Determine the [x, y] coordinate at the center of the cell enclosing the given text.  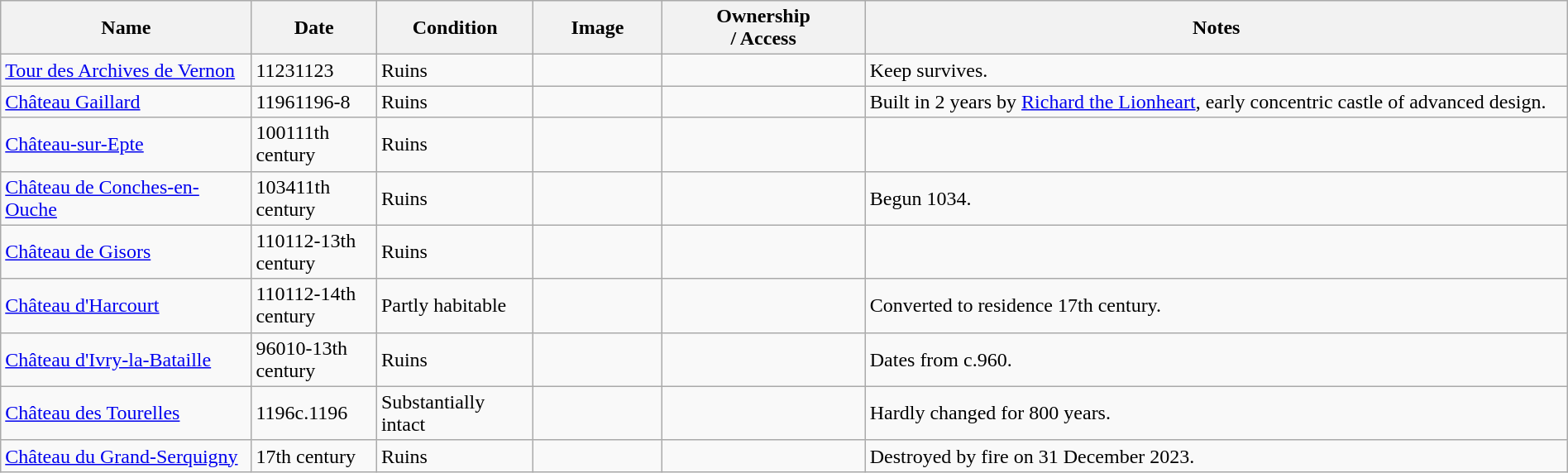
Begun 1034. [1216, 198]
Tour des Archives de Vernon [126, 70]
Château de Conches-en-Ouche [126, 198]
Ownership/ Access [763, 28]
Hardly changed for 800 years. [1216, 413]
Keep survives. [1216, 70]
Substantially intact [455, 413]
Condition [455, 28]
Converted to residence 17th century. [1216, 306]
110112-14th century [314, 306]
Château Gaillard [126, 102]
Dates from c.960. [1216, 359]
Château des Tourelles [126, 413]
Image [597, 28]
11231123 [314, 70]
96010-13th century [314, 359]
Built in 2 years by Richard the Lionheart, early concentric castle of advanced design. [1216, 102]
Château du Grand-Serquigny [126, 456]
Name [126, 28]
100111th century [314, 144]
Destroyed by fire on 31 December 2023. [1216, 456]
Château d'Harcourt [126, 306]
Partly habitable [455, 306]
Château de Gisors [126, 251]
Château d'Ivry-la-Bataille [126, 359]
17th century [314, 456]
Notes [1216, 28]
11961196-8 [314, 102]
Date [314, 28]
Château-sur-Epte [126, 144]
103411th century [314, 198]
1196c.1196 [314, 413]
110112-13th century [314, 251]
